Output the [X, Y] coordinate of the center of the cell containing the given text.  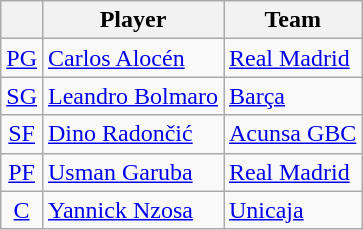
Carlos Alocén [132, 58]
Acunsa GBC [293, 134]
Team [293, 20]
Player [132, 20]
PF [22, 172]
C [22, 210]
Yannick Nzosa [132, 210]
SG [22, 96]
SF [22, 134]
PG [22, 58]
Usman Garuba [132, 172]
Dino Radončić [132, 134]
Barça [293, 96]
Unicaja [293, 210]
Leandro Bolmaro [132, 96]
